Detect which cell encompasses the target text, then output its [X, Y] center coordinate. 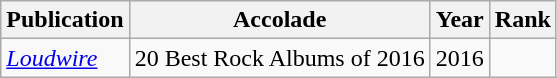
Publication [65, 20]
Rank [522, 20]
Accolade [280, 20]
Loudwire [65, 58]
2016 [460, 58]
Year [460, 20]
20 Best Rock Albums of 2016 [280, 58]
